Identify which cell holds the provided text, then report its [X, Y] central coordinate. 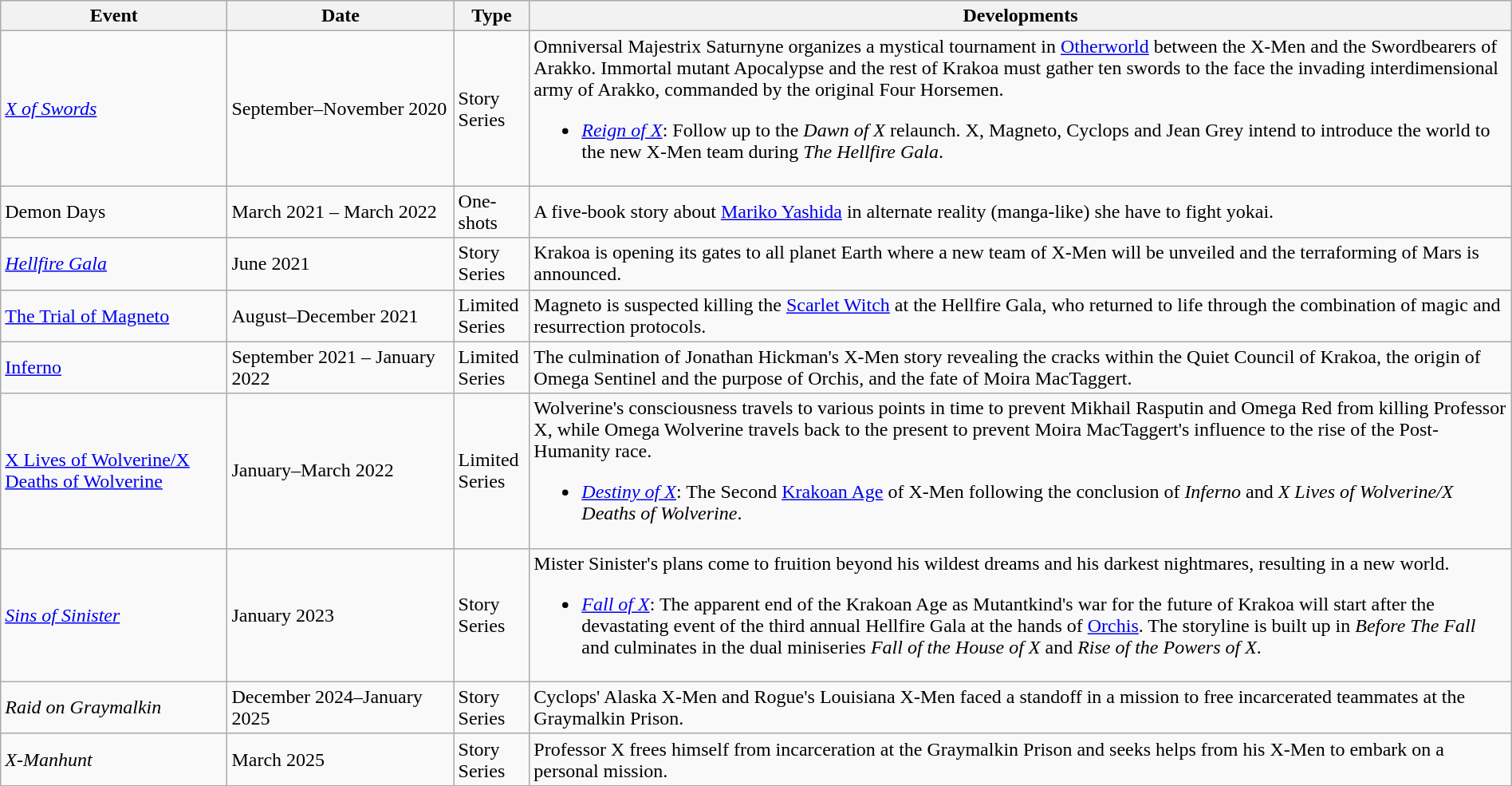
September–November 2020 [341, 109]
Date [341, 16]
Raid on Graymalkin [114, 707]
March 2021 – March 2022 [341, 212]
June 2021 [341, 263]
January 2023 [341, 614]
One-shots [491, 212]
Type [491, 16]
Demon Days [114, 212]
X Lives of Wolverine/X Deaths of Wolverine [114, 471]
Sins of Sinister [114, 614]
A five-book story about Mariko Yashida in alternate reality (manga-like) she have to fight yokai. [1021, 212]
August–December 2021 [341, 316]
Hellfire Gala [114, 263]
Event [114, 16]
September 2021 – January 2022 [341, 367]
X of Swords [114, 109]
January–March 2022 [341, 471]
March 2025 [341, 760]
Cyclops' Alaska X-Men and Rogue's Louisiana X-Men faced a standoff in a mission to free incarcerated teammates at the Graymalkin Prison. [1021, 707]
Professor X frees himself from incarceration at the Graymalkin Prison and seeks helps from his X-Men to embark on a personal mission. [1021, 760]
Developments [1021, 16]
Krakoa is opening its gates to all planet Earth where a new team of X-Men will be unveiled and the terraforming of Mars is announced. [1021, 263]
Inferno [114, 367]
December 2024–January 2025 [341, 707]
X-Manhunt [114, 760]
The Trial of Magneto [114, 316]
